For the text-containing cell, return its midpoint in [X, Y] coordinate format. 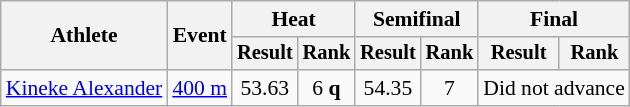
Semifinal [416, 19]
7 [450, 88]
Did not advance [554, 88]
400 m [200, 88]
54.35 [388, 88]
Event [200, 36]
Athlete [84, 36]
6 q [327, 88]
53.63 [265, 88]
Heat [294, 19]
Final [554, 19]
Kineke Alexander [84, 88]
